Detect which cell encompasses the target text, then output its [X, Y] center coordinate. 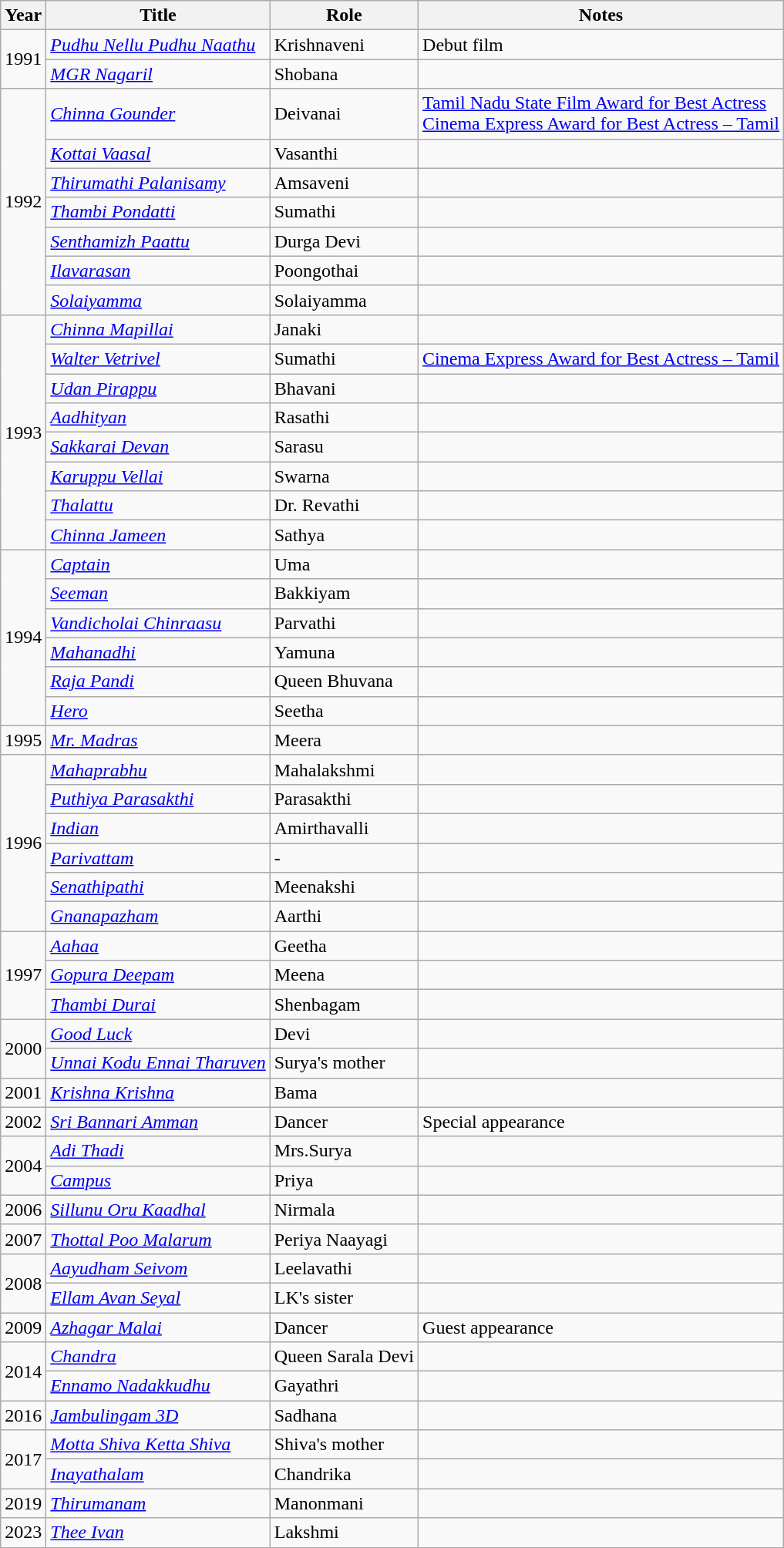
Cinema Express Award for Best Actress – Tamil [601, 358]
2006 [23, 1210]
Jambulingam 3D [158, 1415]
Sakkarai Devan [158, 447]
Gopura Deepam [158, 975]
MGR Nagaril [158, 74]
Aadhityan [158, 418]
2004 [23, 1166]
Shenbagam [344, 1005]
Karuppu Vellai [158, 476]
Debut film [601, 45]
Priya [344, 1180]
1995 [23, 740]
Krishnaveni [344, 45]
Seetha [344, 711]
Poongothai [344, 271]
Sathya [344, 535]
Motta Shiva Ketta Shiva [158, 1445]
Bakkiyam [344, 594]
Leelavathi [344, 1268]
Aahaa [158, 946]
Shiva's mother [344, 1445]
Gnanapazham [158, 917]
Chandra [158, 1357]
2007 [23, 1239]
Year [23, 15]
Special appearance [601, 1122]
2023 [23, 1533]
Mrs.Surya [344, 1151]
Thambi Durai [158, 1005]
Seeman [158, 594]
2016 [23, 1415]
Deivanai [344, 114]
Notes [601, 15]
Raja Pandi [158, 681]
Thirumanam [158, 1503]
Senathipathi [158, 887]
Title [158, 15]
Walter Vetrivel [158, 358]
Adi Thadi [158, 1151]
Tamil Nadu State Film Award for Best ActressCinema Express Award for Best Actress – Tamil [601, 114]
Udan Pirappu [158, 388]
2002 [23, 1122]
Azhagar Malai [158, 1327]
1994 [23, 638]
Guest appearance [601, 1327]
Meenakshi [344, 887]
Mr. Madras [158, 740]
Periya Naayagi [344, 1239]
Senthamizh Paattu [158, 241]
1991 [23, 59]
Meera [344, 740]
Chandrika [344, 1474]
Ellam Avan Seyal [158, 1297]
Amsaveni [344, 183]
Ilavarasan [158, 271]
Queen Bhuvana [344, 681]
2000 [23, 1048]
Dr. Revathi [344, 506]
Ennamo Nadakkudhu [158, 1386]
Geetha [344, 946]
2017 [23, 1459]
Sri Bannari Amman [158, 1122]
Thirumathi Palanisamy [158, 183]
Surya's mother [344, 1063]
Vandicholai Chinraasu [158, 623]
Thalattu [158, 506]
Thee Ivan [158, 1533]
Good Luck [158, 1034]
Captain [158, 564]
Gayathri [344, 1386]
Aayudham Seivom [158, 1268]
1992 [23, 202]
Mahaprabhu [158, 769]
Mahanadhi [158, 652]
1993 [23, 432]
Devi [344, 1034]
Unnai Kodu Ennai Tharuven [158, 1063]
Aarthi [344, 917]
Thambi Pondatti [158, 212]
2001 [23, 1092]
Pudhu Nellu Pudhu Naathu [158, 45]
Meena [344, 975]
Kottai Vaasal [158, 153]
Role [344, 15]
Yamuna [344, 652]
Chinna Gounder [158, 114]
Manonmani [344, 1503]
Amirthavalli [344, 828]
Sadhana [344, 1415]
- [344, 858]
Nirmala [344, 1210]
Vasanthi [344, 153]
Bama [344, 1092]
Bhavani [344, 388]
Swarna [344, 476]
Parivattam [158, 858]
Inayathalam [158, 1474]
Durga Devi [344, 241]
Janaki [344, 329]
Hero [158, 711]
Chinna Jameen [158, 535]
LK's sister [344, 1297]
1997 [23, 975]
Indian [158, 828]
Rasathi [344, 418]
Shobana [344, 74]
Campus [158, 1180]
Puthiya Parasakthi [158, 799]
2009 [23, 1327]
2019 [23, 1503]
Krishna Krishna [158, 1092]
Queen Sarala Devi [344, 1357]
Lakshmi [344, 1533]
Parasakthi [344, 799]
Sarasu [344, 447]
Chinna Mapillai [158, 329]
Parvathi [344, 623]
2008 [23, 1283]
2014 [23, 1371]
Thottal Poo Malarum [158, 1239]
Sillunu Oru Kaadhal [158, 1210]
Uma [344, 564]
1996 [23, 843]
Mahalakshmi [344, 769]
